Determine the [X, Y] coordinate at the center of the cell enclosing the given text.  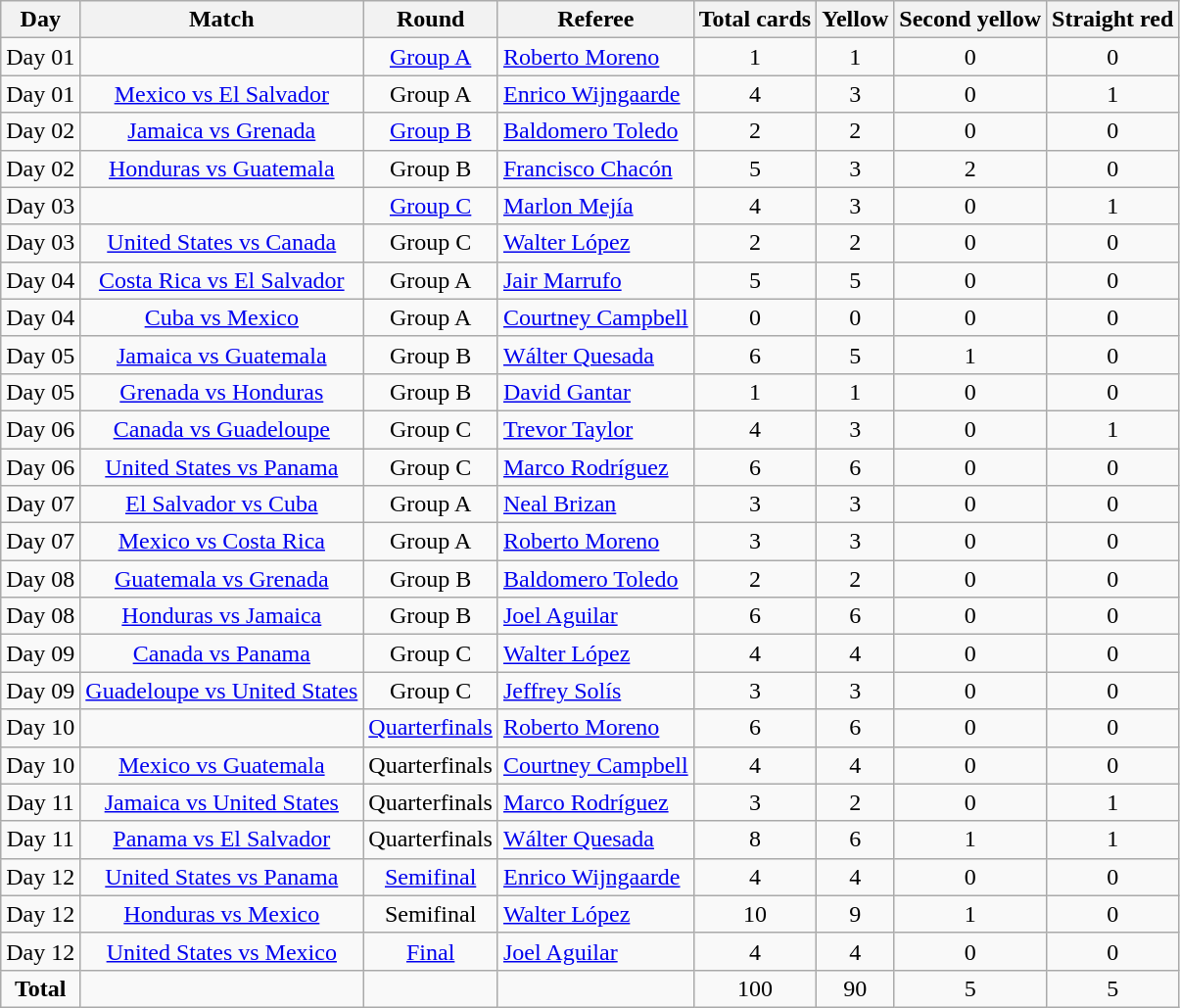
Honduras vs Mexico [221, 914]
Second yellow [970, 20]
Canada vs Guadeloupe [221, 429]
Costa Rica vs El Salvador [221, 280]
Yellow [856, 20]
United States vs Mexico [221, 951]
Francisco Chacón [595, 168]
Total cards [755, 20]
Jeffrey Solís [595, 691]
Final [431, 951]
Mexico vs Guatemala [221, 765]
Neal Brizan [595, 504]
United States vs Canada [221, 243]
Straight red [1112, 20]
Grenada vs Honduras [221, 392]
100 [755, 988]
9 [856, 914]
Honduras vs Guatemala [221, 168]
Match [221, 20]
Jamaica vs Guatemala [221, 355]
Jair Marrufo [595, 280]
Canada vs Panama [221, 653]
Mexico vs Costa Rica [221, 542]
Guatemala vs Grenada [221, 579]
Trevor Taylor [595, 429]
Guadeloupe vs United States [221, 691]
Jamaica vs United States [221, 802]
Mexico vs El Salvador [221, 94]
Referee [595, 20]
8 [755, 840]
Day [41, 20]
El Salvador vs Cuba [221, 504]
David Gantar [595, 392]
Honduras vs Jamaica [221, 616]
Jamaica vs Grenada [221, 131]
10 [755, 914]
Panama vs El Salvador [221, 840]
90 [856, 988]
Marlon Mejía [595, 206]
Total [41, 988]
Cuba vs Mexico [221, 317]
Round [431, 20]
